From the cell containing the given text, extract its center point as (x, y) coordinate. 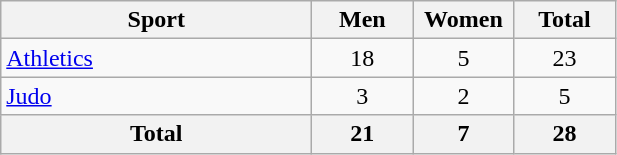
Men (362, 20)
28 (564, 134)
Sport (156, 20)
23 (564, 58)
18 (362, 58)
21 (362, 134)
2 (464, 96)
3 (362, 96)
Athletics (156, 58)
Women (464, 20)
7 (464, 134)
Judo (156, 96)
